Scan for the cell matching the given text and deliver its [x, y] coordinate at center. 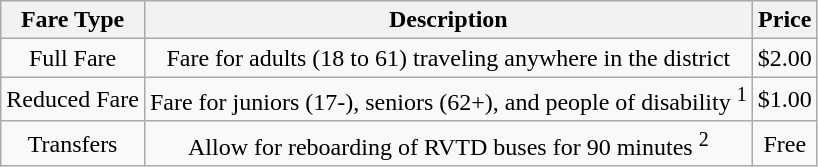
$1.00 [784, 100]
Allow for reboarding of RVTD buses for 90 minutes 2 [448, 144]
Price [784, 20]
Reduced Fare [73, 100]
$2.00 [784, 58]
Fare Type [73, 20]
Fare for adults (18 to 61) traveling anywhere in the district [448, 58]
Full Fare [73, 58]
Fare for juniors (17-), seniors (62+), and people of disability 1 [448, 100]
Transfers [73, 144]
Free [784, 144]
Description [448, 20]
